Extract the (X, Y) coordinate from the center of the cell holding the provided text.  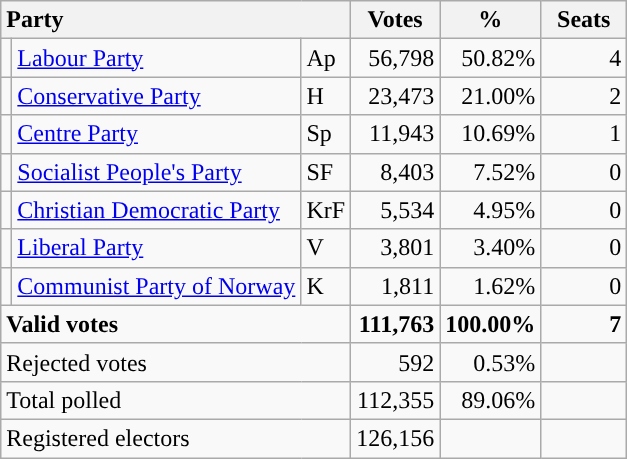
1.62% (490, 286)
126,156 (396, 438)
Ap (326, 58)
Communist Party of Norway (156, 286)
Socialist People's Party (156, 172)
23,473 (396, 96)
Seats (584, 20)
2 (584, 96)
Sp (326, 134)
100.00% (490, 324)
21.00% (490, 96)
4 (584, 58)
3.40% (490, 248)
Rejected votes (176, 362)
89.06% (490, 400)
111,763 (396, 324)
0.53% (490, 362)
KrF (326, 210)
4.95% (490, 210)
H (326, 96)
Votes (396, 20)
Labour Party (156, 58)
Christian Democratic Party (156, 210)
Party (176, 20)
10.69% (490, 134)
Conservative Party (156, 96)
3,801 (396, 248)
1,811 (396, 286)
1 (584, 134)
SF (326, 172)
5,534 (396, 210)
Total polled (176, 400)
7 (584, 324)
8,403 (396, 172)
K (326, 286)
Valid votes (176, 324)
% (490, 20)
112,355 (396, 400)
V (326, 248)
Registered electors (176, 438)
56,798 (396, 58)
Liberal Party (156, 248)
Centre Party (156, 134)
7.52% (490, 172)
50.82% (490, 58)
592 (396, 362)
11,943 (396, 134)
